Detect which cell encompasses the target text, then output its (x, y) center coordinate. 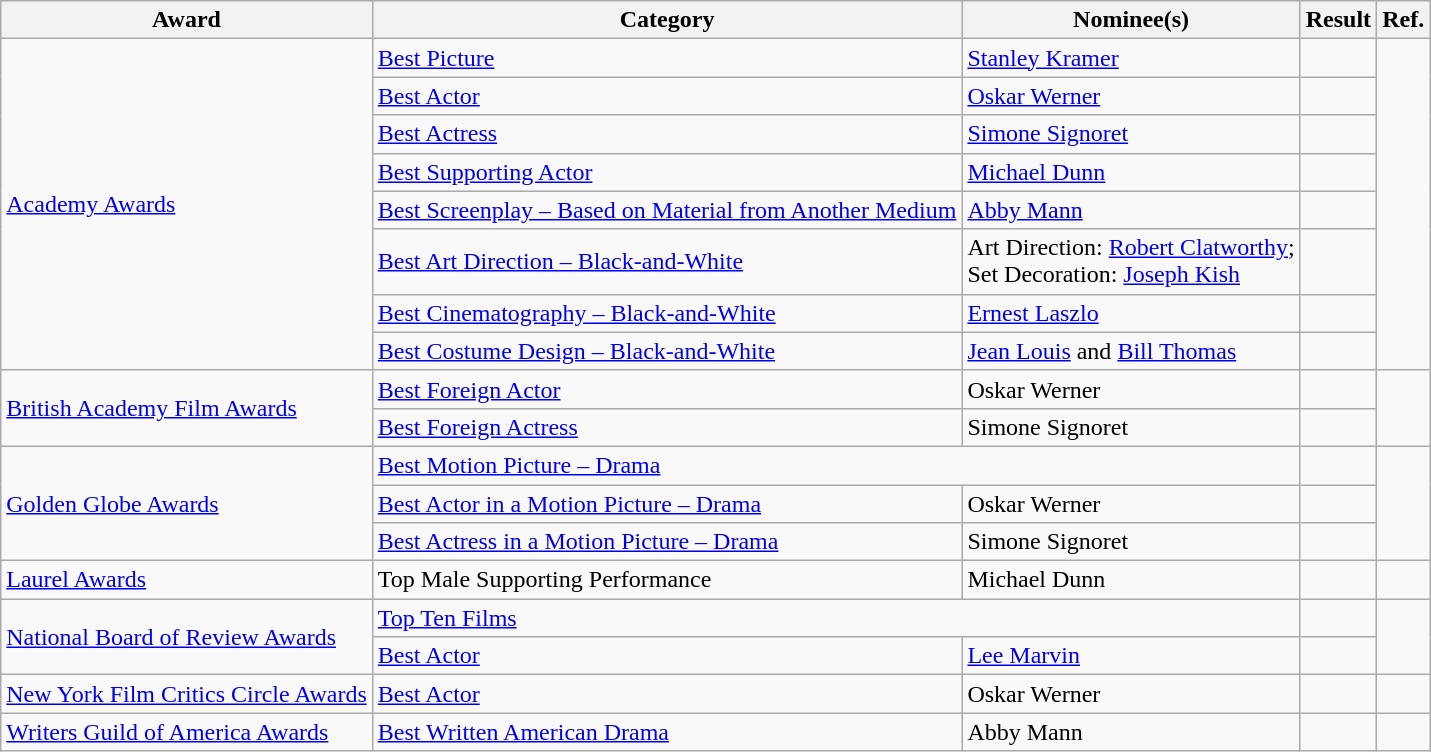
Nominee(s) (1131, 20)
Art Direction: Robert Clatworthy; Set Decoration: Joseph Kish (1131, 262)
Best Actress in a Motion Picture – Drama (667, 542)
New York Film Critics Circle Awards (187, 694)
Award (187, 20)
Best Costume Design – Black-and-White (667, 351)
Best Supporting Actor (667, 172)
Best Foreign Actress (667, 427)
Academy Awards (187, 205)
Golden Globe Awards (187, 503)
Best Motion Picture – Drama (836, 465)
Best Screenplay – Based on Material from Another Medium (667, 210)
British Academy Film Awards (187, 408)
Result (1338, 20)
Laurel Awards (187, 580)
Best Foreign Actor (667, 389)
Best Picture (667, 58)
Best Written American Drama (667, 732)
Category (667, 20)
National Board of Review Awards (187, 637)
Stanley Kramer (1131, 58)
Top Male Supporting Performance (667, 580)
Best Cinematography – Black-and-White (667, 313)
Top Ten Films (836, 618)
Ref. (1404, 20)
Best Art Direction – Black-and-White (667, 262)
Best Actor in a Motion Picture – Drama (667, 503)
Ernest Laszlo (1131, 313)
Best Actress (667, 134)
Writers Guild of America Awards (187, 732)
Lee Marvin (1131, 656)
Jean Louis and Bill Thomas (1131, 351)
